Detect which cell encompasses the target text, then output its [x, y] center coordinate. 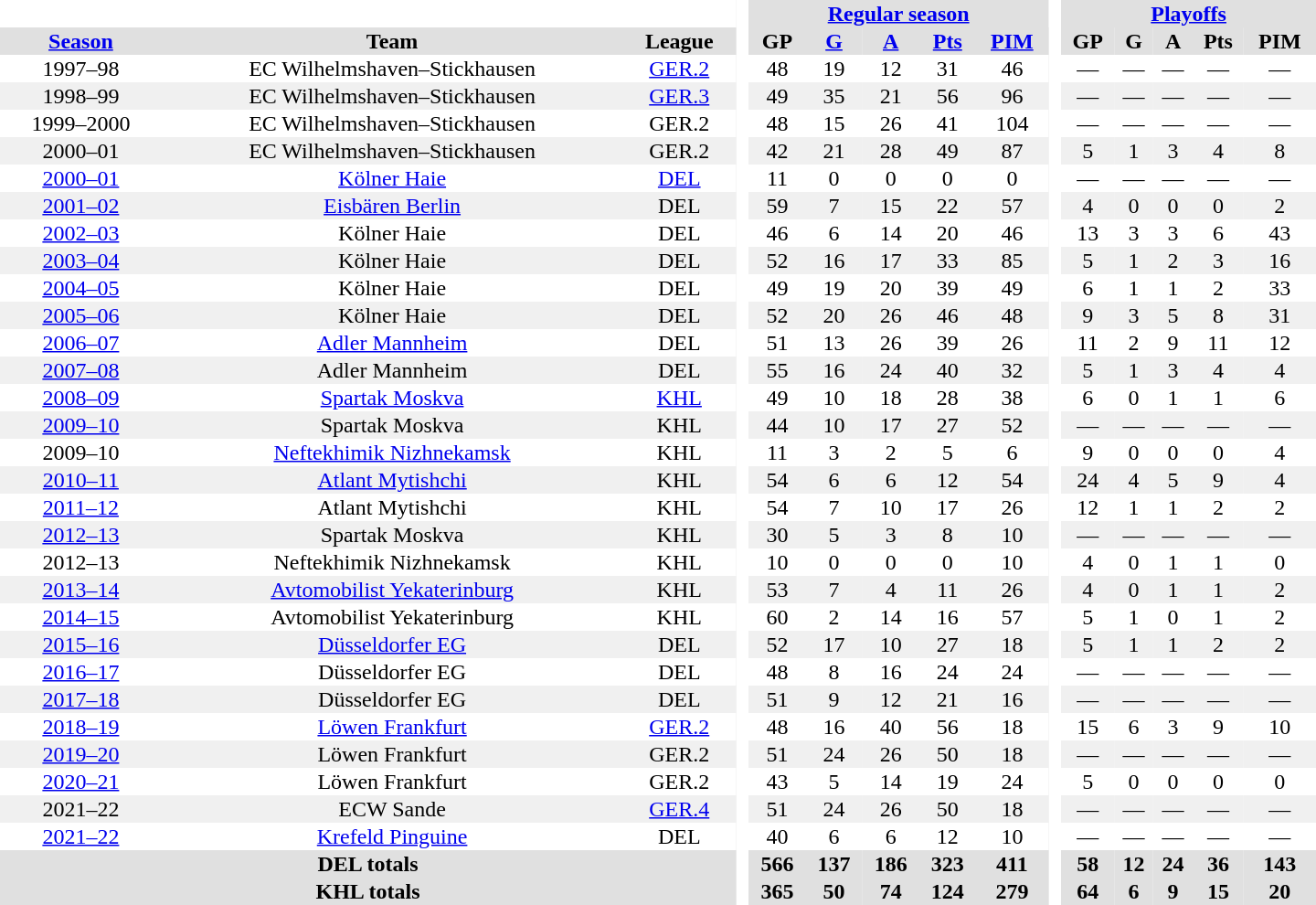
104 [1013, 123]
Team [393, 41]
32 [1013, 370]
1997–98 [80, 69]
2015–16 [80, 644]
GER.4 [679, 809]
365 [777, 891]
Season [80, 41]
279 [1013, 891]
59 [777, 206]
323 [948, 864]
35 [834, 96]
85 [1013, 261]
96 [1013, 96]
2011–12 [80, 507]
GER.3 [679, 96]
137 [834, 864]
KHL totals [367, 891]
1999–2000 [80, 123]
64 [1088, 891]
22 [948, 206]
2004–05 [80, 288]
2010–11 [80, 480]
2018–19 [80, 727]
60 [777, 617]
2013–14 [80, 590]
566 [777, 864]
2008–09 [80, 398]
55 [777, 370]
Playoffs [1188, 14]
2014–15 [80, 617]
36 [1218, 864]
2001–02 [80, 206]
411 [1013, 864]
2019–20 [80, 754]
42 [777, 151]
186 [891, 864]
143 [1279, 864]
2005–06 [80, 315]
2002–03 [80, 233]
Regular season [898, 14]
2017–18 [80, 699]
44 [777, 425]
ECW Sande [393, 809]
2020–21 [80, 782]
41 [948, 123]
74 [891, 891]
2007–08 [80, 370]
87 [1013, 151]
30 [777, 535]
Eisbären Berlin [393, 206]
38 [1013, 398]
1998–99 [80, 96]
League [679, 41]
124 [948, 891]
53 [777, 590]
Krefeld Pinguine [393, 836]
2003–04 [80, 261]
2006–07 [80, 343]
DEL totals [367, 864]
2016–17 [80, 672]
58 [1088, 864]
